Locate the cell with the specified text and output its (X, Y) center coordinate. 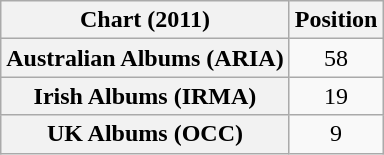
Position (336, 20)
UK Albums (OCC) (145, 134)
58 (336, 58)
19 (336, 96)
Chart (2011) (145, 20)
Australian Albums (ARIA) (145, 58)
Irish Albums (IRMA) (145, 96)
9 (336, 134)
